Search for the cell housing the specified text and yield its (x, y) center coordinate. 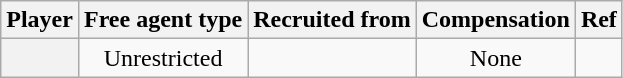
Compensation (496, 20)
Ref (598, 20)
Recruited from (332, 20)
Free agent type (162, 20)
Unrestricted (162, 58)
Player (40, 20)
None (496, 58)
